Return [X, Y] of the center of cell containing provided text 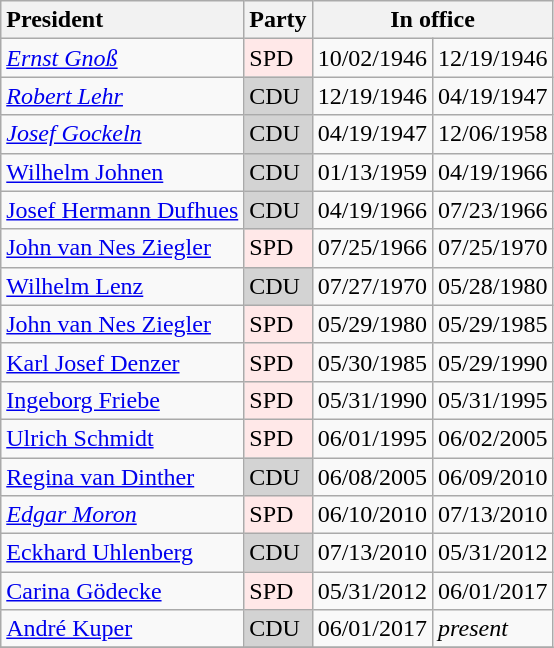
present [493, 629]
06/01/1995 [372, 438]
André Kuper [122, 629]
Regina van Dinther [122, 477]
05/30/1985 [372, 362]
05/29/1980 [372, 324]
Ulrich Schmidt [122, 438]
Carina Gödecke [122, 591]
Ingeborg Friebe [122, 400]
In office [432, 20]
07/27/1970 [372, 286]
05/31/1990 [372, 400]
10/02/1946 [372, 58]
05/31/1995 [493, 400]
07/25/1970 [493, 248]
06/10/2010 [372, 515]
Edgar Moron [122, 515]
06/02/2005 [493, 438]
Robert Lehr [122, 96]
Josef Gockeln [122, 134]
12/06/1958 [493, 134]
Ernst Gnoß [122, 58]
Eckhard Uhlenberg [122, 553]
Karl Josef Denzer [122, 362]
Josef Hermann Dufhues [122, 210]
06/09/2010 [493, 477]
Wilhelm Lenz [122, 286]
06/08/2005 [372, 477]
05/29/1985 [493, 324]
05/28/1980 [493, 286]
05/29/1990 [493, 362]
07/23/1966 [493, 210]
Wilhelm Johnen [122, 172]
01/13/1959 [372, 172]
Party [278, 20]
President [122, 20]
07/25/1966 [372, 248]
